Determine the (X, Y) coordinate at the center of the cell enclosing the given text.  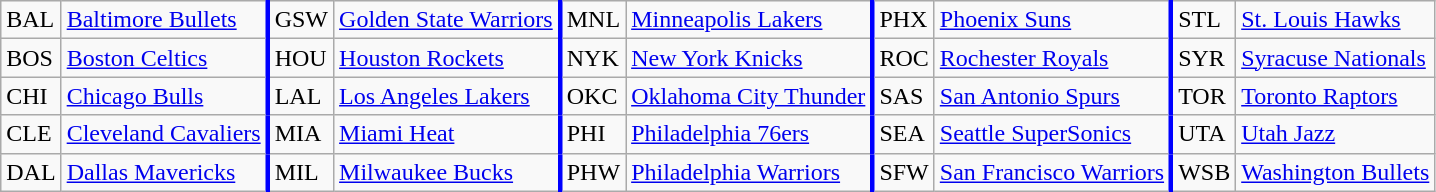
PHW (593, 172)
Golden State Warriors (447, 20)
BAL (31, 20)
Cleveland Cavaliers (164, 134)
San Francisco Warriors (1052, 172)
MIL (301, 172)
New York Knicks (750, 58)
TOR (1204, 96)
OKC (593, 96)
Milwaukee Bucks (447, 172)
Utah Jazz (1336, 134)
WSB (1204, 172)
Washington Bullets (1336, 172)
ROC (903, 58)
Seattle SuperSonics (1052, 134)
Boston Celtics (164, 58)
Philadelphia 76ers (750, 134)
DAL (31, 172)
PHX (903, 20)
San Antonio Spurs (1052, 96)
Rochester Royals (1052, 58)
SAS (903, 96)
Philadelphia Warriors (750, 172)
NYK (593, 58)
SEA (903, 134)
St. Louis Hawks (1336, 20)
SFW (903, 172)
HOU (301, 58)
SYR (1204, 58)
CHI (31, 96)
PHI (593, 134)
Miami Heat (447, 134)
Phoenix Suns (1052, 20)
Minneapolis Lakers (750, 20)
Oklahoma City Thunder (750, 96)
Syracuse Nationals (1336, 58)
Los Angeles Lakers (447, 96)
Dallas Mavericks (164, 172)
Houston Rockets (447, 58)
GSW (301, 20)
UTA (1204, 134)
MIA (301, 134)
Chicago Bulls (164, 96)
LAL (301, 96)
CLE (31, 134)
BOS (31, 58)
Baltimore Bullets (164, 20)
STL (1204, 20)
MNL (593, 20)
Toronto Raptors (1336, 96)
